Return [x, y] of the center of cell containing provided text 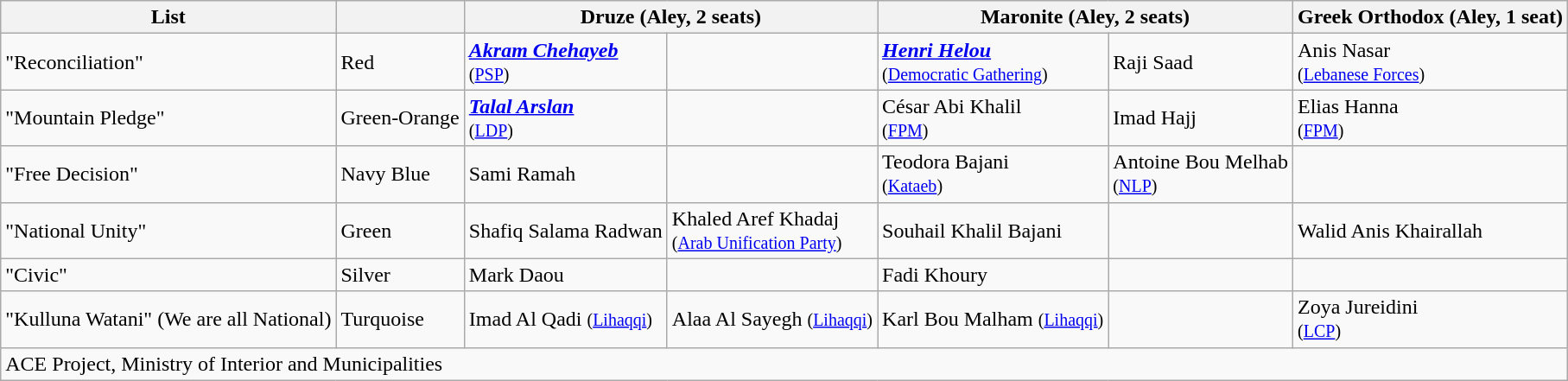
César Abi Khalil(FPM) [993, 117]
Souhail Khalil Bajani [993, 230]
Red [400, 62]
Mark Daou [565, 275]
"National Unity" [168, 230]
Sami Ramah [565, 175]
ACE Project, Ministry of Interior and Municipalities [784, 364]
Maronite (Aley, 2 seats) [1085, 17]
Raji Saad [1201, 62]
Alaa Al Sayegh (Lihaqqi) [772, 320]
"Kulluna Watani" (We are all National) [168, 320]
Druze (Aley, 2 seats) [670, 17]
Anis Nasar(Lebanese Forces) [1431, 62]
Green-Orange [400, 117]
Henri Helou(Democratic Gathering) [993, 62]
Antoine Bou Melhab(NLP) [1201, 175]
Imad Al Qadi (Lihaqqi) [565, 320]
Silver [400, 275]
Navy Blue [400, 175]
"Mountain Pledge" [168, 117]
Zoya Jureidini(LCP) [1431, 320]
Shafiq Salama Radwan [565, 230]
Elias Hanna(FPM) [1431, 117]
List [168, 17]
Khaled Aref Khadaj(Arab Unification Party) [772, 230]
Teodora Bajani(Kataeb) [993, 175]
"Reconciliation" [168, 62]
"Free Decision" [168, 175]
Walid Anis Khairallah [1431, 230]
Green [400, 230]
Imad Hajj [1201, 117]
"Civic" [168, 275]
Turquoise [400, 320]
Karl Bou Malham (Lihaqqi) [993, 320]
Greek Orthodox (Aley, 1 seat) [1431, 17]
Talal Arslan(LDP) [565, 117]
Akram Chehayeb(PSP) [565, 62]
Fadi Khoury [993, 275]
